Scan for the cell matching the given text and deliver its (X, Y) coordinate at center. 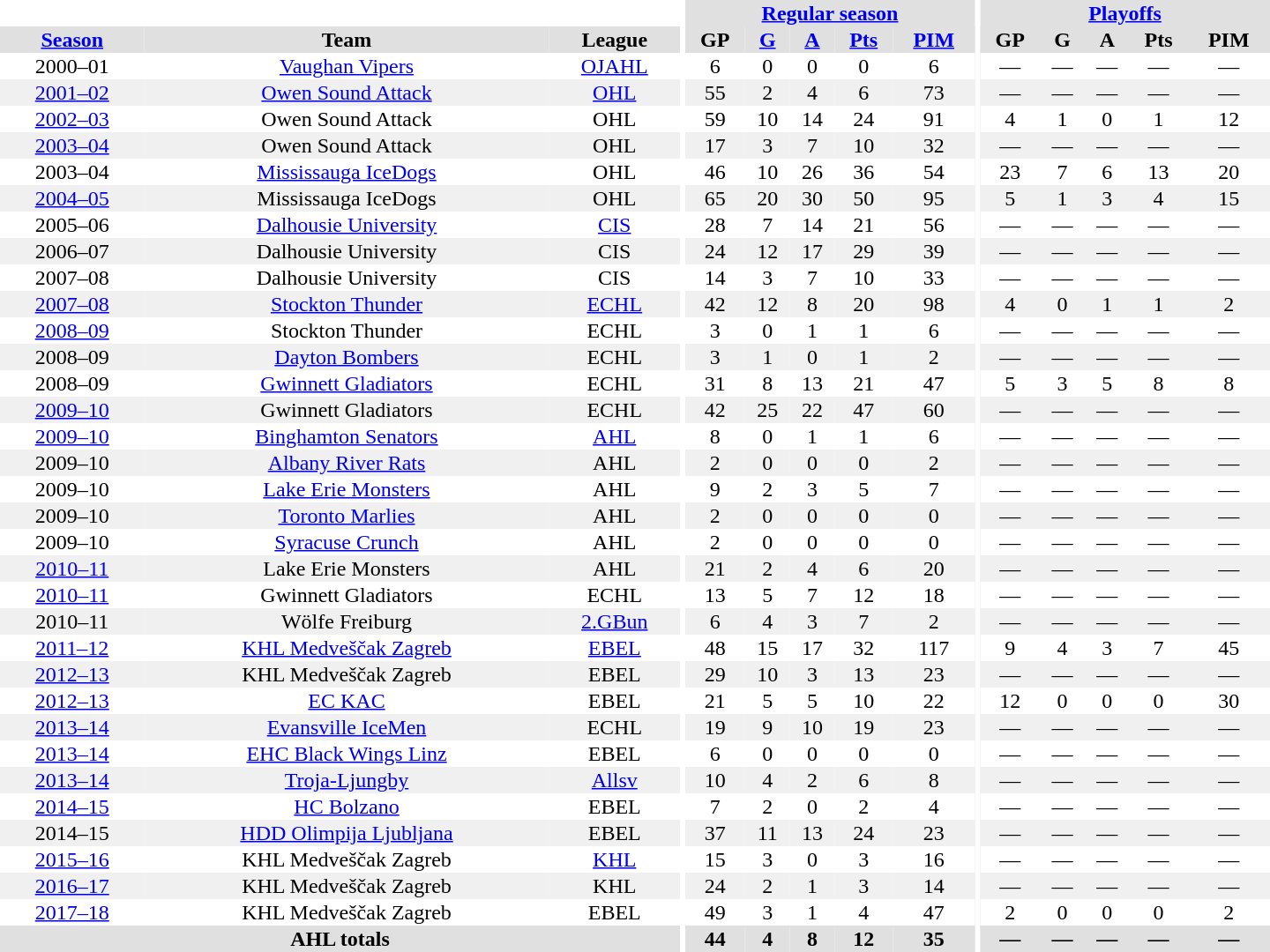
26 (813, 172)
Regular season (831, 13)
Allsv (615, 780)
Vaughan Vipers (346, 66)
2005–06 (72, 225)
Syracuse Crunch (346, 542)
59 (715, 119)
AHL totals (340, 939)
EHC Black Wings Linz (346, 754)
39 (933, 251)
48 (715, 648)
60 (933, 410)
2011–12 (72, 648)
2006–07 (72, 251)
Dayton Bombers (346, 357)
2000–01 (72, 66)
37 (715, 833)
73 (933, 93)
2016–17 (72, 886)
18 (933, 595)
45 (1229, 648)
HDD Olimpija Ljubljana (346, 833)
91 (933, 119)
EC KAC (346, 701)
33 (933, 278)
49 (715, 912)
31 (715, 383)
2001–02 (72, 93)
50 (863, 198)
Playoffs (1125, 13)
117 (933, 648)
36 (863, 172)
44 (715, 939)
25 (767, 410)
Team (346, 40)
Toronto Marlies (346, 516)
Season (72, 40)
2017–18 (72, 912)
54 (933, 172)
46 (715, 172)
Albany River Rats (346, 463)
98 (933, 304)
95 (933, 198)
League (615, 40)
HC Bolzano (346, 807)
16 (933, 859)
65 (715, 198)
2004–05 (72, 198)
56 (933, 225)
35 (933, 939)
2015–16 (72, 859)
2002–03 (72, 119)
55 (715, 93)
11 (767, 833)
Binghamton Senators (346, 436)
28 (715, 225)
OJAHL (615, 66)
Evansville IceMen (346, 727)
2.GBun (615, 621)
Wölfe Freiburg (346, 621)
Troja-Ljungby (346, 780)
